Return (x, y) of the center of cell containing provided text 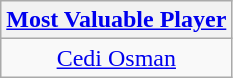
Most Valuable Player (116, 20)
Cedi Osman (116, 58)
